Pinpoint the cell where the given text exists, returning its [X, Y] midpoint coordinate. 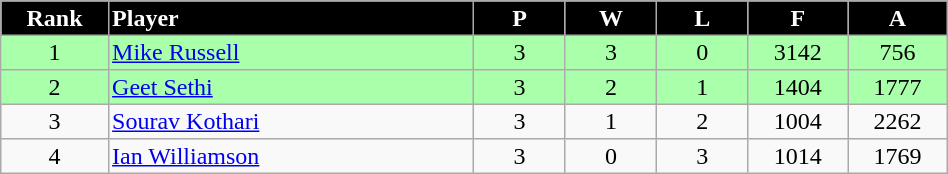
4 [55, 156]
3142 [798, 52]
1777 [898, 87]
Player [291, 18]
Rank [55, 18]
1014 [798, 156]
756 [898, 52]
1769 [898, 156]
P [520, 18]
Mike Russell [291, 52]
W [610, 18]
F [798, 18]
Geet Sethi [291, 87]
Sourav Kothari [291, 121]
L [702, 18]
A [898, 18]
Ian Williamson [291, 156]
2262 [898, 121]
1004 [798, 121]
1404 [798, 87]
